For the text-containing cell, return its midpoint in [x, y] coordinate format. 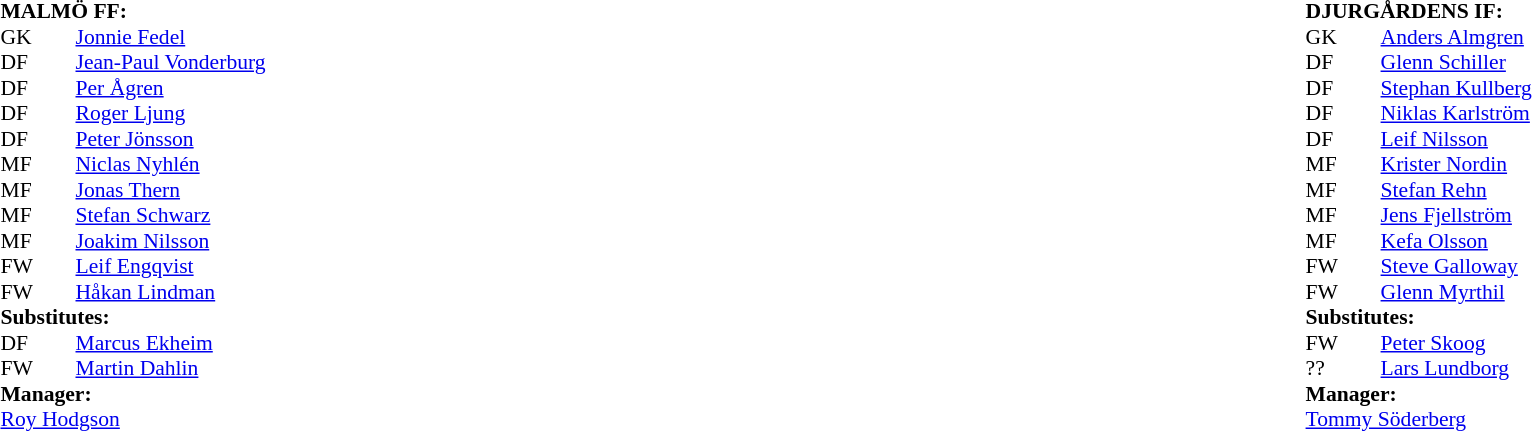
Roger Ljung [171, 113]
?? [1325, 369]
Håkan Lindman [171, 292]
Joakim Nilsson [171, 241]
Martin Dahlin [171, 369]
Jonnie Fedel [171, 37]
Jens Fjellström [1456, 215]
Jean-Paul Vonderburg [171, 63]
Lars Lundborg [1456, 369]
Peter Skoog [1456, 343]
Anders Almgren [1456, 37]
Kefa Olsson [1456, 241]
Niklas Karlström [1456, 113]
Leif Engqvist [171, 267]
Glenn Myrthil [1456, 292]
Jonas Thern [171, 190]
Stephan Kullberg [1456, 88]
Stefan Schwarz [171, 215]
Niclas Nyhlén [171, 165]
Per Ågren [171, 88]
Leif Nilsson [1456, 139]
Stefan Rehn [1456, 190]
Peter Jönsson [171, 139]
Glenn Schiller [1456, 63]
Krister Nordin [1456, 165]
Marcus Ekheim [171, 343]
Steve Galloway [1456, 267]
